Detect which cell encompasses the target text, then output its (X, Y) center coordinate. 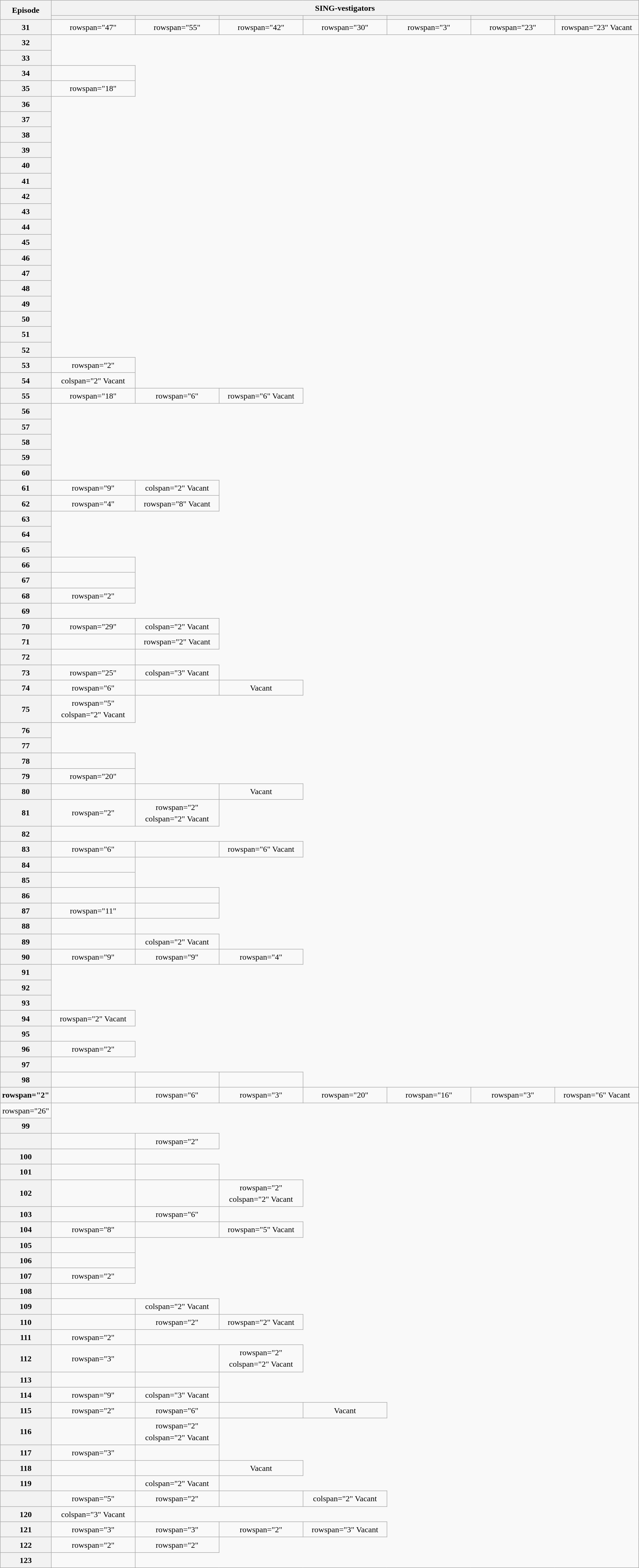
99 (26, 1126)
92 (26, 988)
40 (26, 165)
42 (26, 196)
38 (26, 135)
53 (26, 365)
44 (26, 227)
41 (26, 181)
rowspan="29" (93, 626)
rowspan="23" Vacant (597, 27)
108 (26, 1291)
93 (26, 1003)
114 (26, 1395)
97 (26, 1065)
57 (26, 427)
122 (26, 1545)
100 (26, 1157)
82 (26, 834)
112 (26, 1358)
59 (26, 457)
103 (26, 1214)
71 (26, 642)
86 (26, 895)
rowspan="5" (93, 1499)
rowspan="25" (93, 672)
79 (26, 776)
SING-vestigators (345, 8)
109 (26, 1306)
48 (26, 288)
102 (26, 1193)
51 (26, 335)
62 (26, 503)
36 (26, 104)
75 (26, 709)
105 (26, 1245)
rowspan="47" (93, 27)
35 (26, 89)
rowspan="30" (345, 27)
rowspan="26" (26, 1110)
65 (26, 549)
83 (26, 849)
77 (26, 746)
Episode (26, 10)
81 (26, 813)
123 (26, 1560)
73 (26, 672)
rowspan="11" (93, 911)
101 (26, 1172)
72 (26, 657)
91 (26, 972)
115 (26, 1410)
110 (26, 1322)
89 (26, 941)
88 (26, 926)
70 (26, 626)
107 (26, 1276)
69 (26, 611)
49 (26, 304)
rowspan="5" colspan="2" Vacant (93, 709)
80 (26, 791)
67 (26, 580)
68 (26, 596)
119 (26, 1483)
120 (26, 1514)
52 (26, 350)
32 (26, 42)
104 (26, 1230)
56 (26, 411)
96 (26, 1049)
rowspan="8" (93, 1230)
64 (26, 534)
85 (26, 880)
106 (26, 1260)
rowspan="23" (513, 27)
45 (26, 242)
58 (26, 442)
66 (26, 565)
50 (26, 319)
rowspan="16" (429, 1095)
rowspan="55" (177, 27)
116 (26, 1431)
84 (26, 865)
87 (26, 911)
34 (26, 73)
76 (26, 730)
31 (26, 27)
37 (26, 119)
39 (26, 150)
61 (26, 488)
74 (26, 688)
43 (26, 211)
60 (26, 473)
117 (26, 1453)
47 (26, 273)
rowspan="42" (261, 27)
78 (26, 761)
33 (26, 58)
rowspan="3" Vacant (345, 1530)
94 (26, 1018)
rowspan="5" Vacant (261, 1230)
90 (26, 957)
118 (26, 1468)
rowspan="8" Vacant (177, 503)
121 (26, 1530)
113 (26, 1380)
95 (26, 1034)
46 (26, 258)
55 (26, 396)
98 (26, 1080)
111 (26, 1337)
54 (26, 380)
63 (26, 519)
